Output the [X, Y] coordinate of the center of the cell containing the given text.  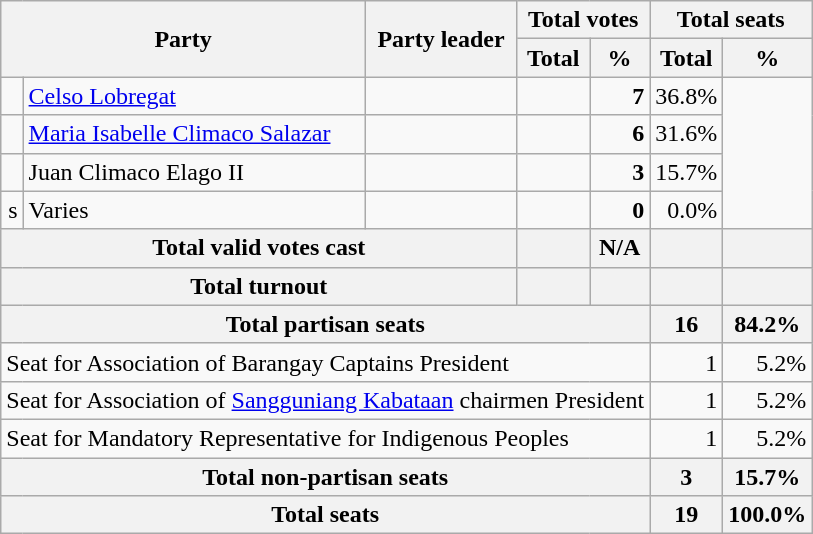
Total partisan seats [326, 324]
Total turnout [259, 286]
Maria Isabelle Climaco Salazar [194, 134]
Total votes [584, 20]
Seat for Association of Sangguniang Kabataan chairmen President [326, 400]
0 [620, 210]
6 [620, 134]
Party [184, 39]
Seat for Association of Barangay Captains President [326, 362]
7 [620, 96]
36.8% [686, 96]
31.6% [686, 134]
Celso Lobregat [194, 96]
0.0% [686, 210]
Total valid votes cast [259, 248]
84.2% [768, 324]
s [12, 210]
100.0% [768, 515]
Party leader [440, 39]
Juan Climaco Elago II [194, 172]
16 [686, 324]
N/A [620, 248]
Total non-partisan seats [326, 477]
19 [686, 515]
Varies [194, 210]
Seat for Mandatory Representative for Indigenous Peoples [326, 438]
